Provide the (X, Y) coordinate of the cell's center where the given text is located.  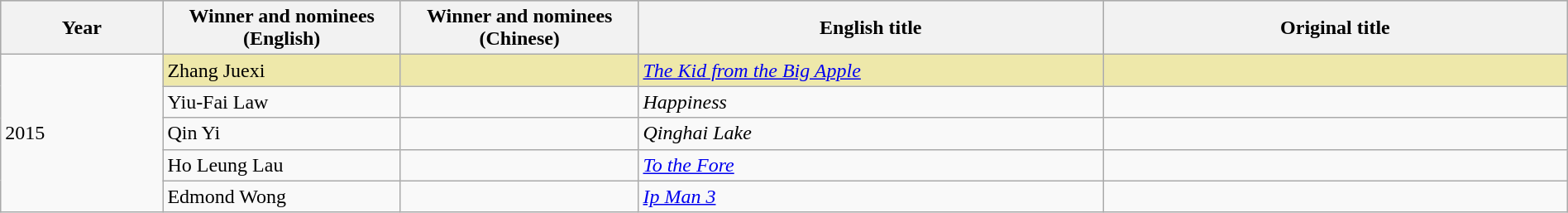
Original title (1336, 28)
Zhang Juexi (282, 70)
Winner and nominees(English) (282, 28)
Year (82, 28)
2015 (82, 133)
Qin Yi (282, 133)
Winner and nominees(Chinese) (519, 28)
Yiu-Fai Law (282, 102)
The Kid from the Big Apple (871, 70)
Ho Leung Lau (282, 165)
To the Fore (871, 165)
English title (871, 28)
Ip Man 3 (871, 196)
Happiness (871, 102)
Qinghai Lake (871, 133)
Edmond Wong (282, 196)
